Provide the [x, y] coordinate of the cell's center where the given text is located.  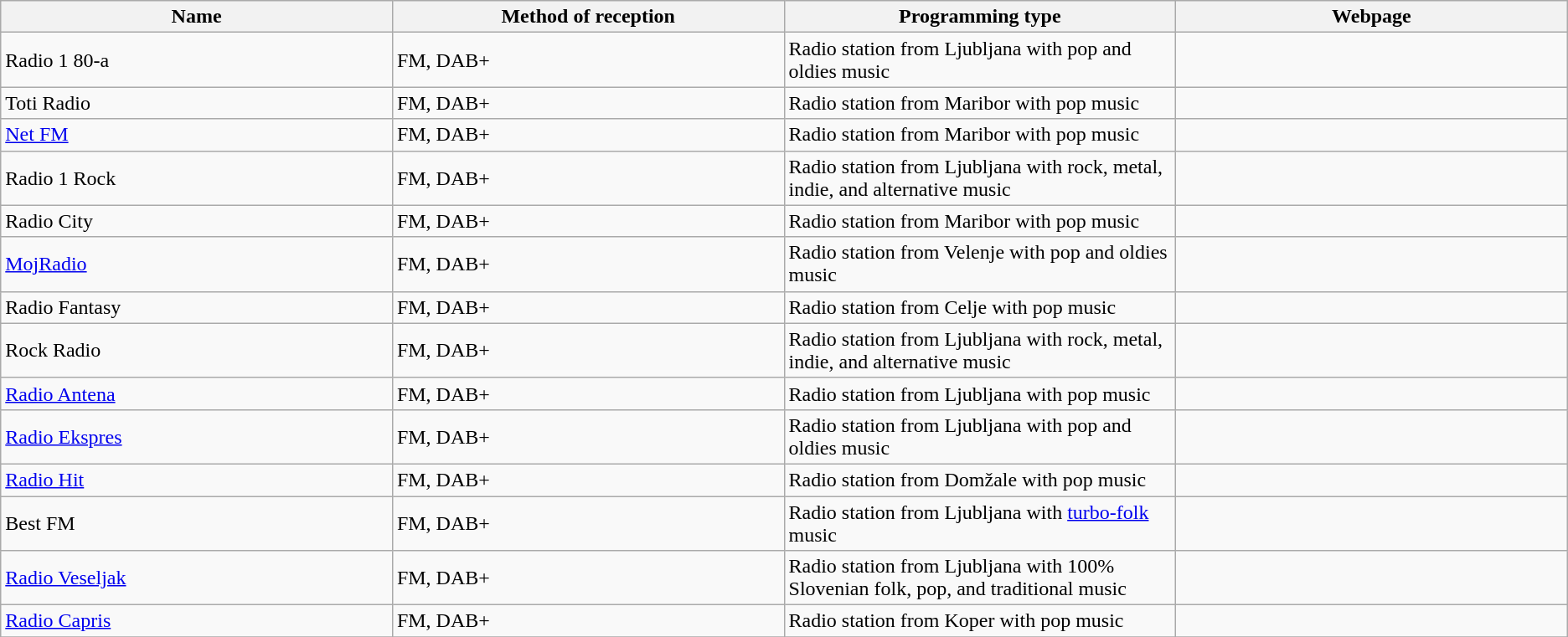
Radio Veseljak [197, 578]
Radio station from Domžale with pop music [980, 480]
Radio Capris [197, 621]
Rock Radio [197, 350]
Programming type [980, 17]
Radio station from Koper with pop music [980, 621]
Radio Ekspres [197, 437]
Net FM [197, 135]
Name [197, 17]
Radio 1 80-a [197, 60]
MojRadio [197, 265]
Radio 1 Rock [197, 177]
Radio station from Ljubljana with pop music [980, 393]
Radio Fantasy [197, 307]
Radio station from Celje with pop music [980, 307]
Method of reception [588, 17]
Radio station from Ljubljana with turbo-folk music [980, 522]
Radio station from Ljubljana with 100% Slovenian folk, pop, and traditional music [980, 578]
Webpage [1372, 17]
Radio Antena [197, 393]
Best FM [197, 522]
Radio Hit [197, 480]
Toti Radio [197, 103]
Radio City [197, 221]
Radio station from Velenje with pop and oldies music [980, 265]
